Search for the cell housing the specified text and yield its [x, y] center coordinate. 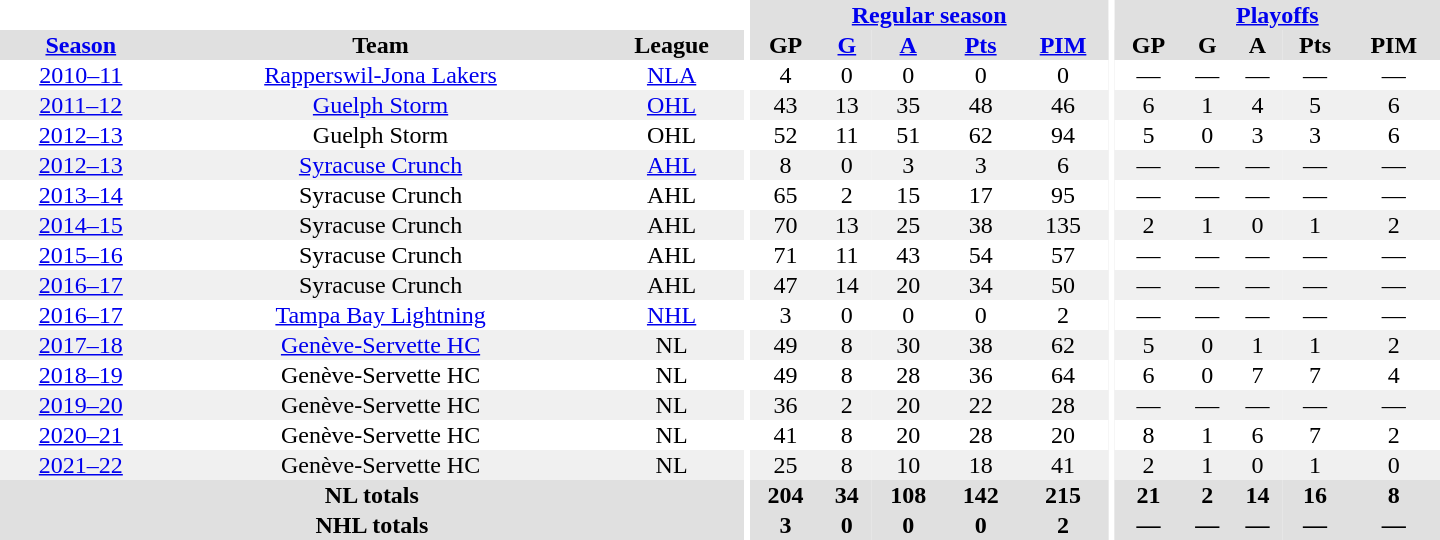
108 [908, 495]
10 [908, 465]
Season [81, 45]
2018–19 [81, 375]
54 [980, 255]
2013–14 [81, 195]
Team [381, 45]
Regular season [929, 15]
NHL totals [372, 525]
94 [1063, 135]
2017–18 [81, 345]
51 [908, 135]
70 [785, 225]
135 [1063, 225]
57 [1063, 255]
52 [785, 135]
League [671, 45]
204 [785, 495]
64 [1063, 375]
Rapperswil-Jona Lakers [381, 75]
46 [1063, 105]
71 [785, 255]
16 [1316, 495]
NLA [671, 75]
50 [1063, 285]
2014–15 [81, 225]
65 [785, 195]
48 [980, 105]
Tampa Bay Lightning [381, 315]
Playoffs [1278, 15]
30 [908, 345]
2015–16 [81, 255]
22 [980, 405]
NHL [671, 315]
2011–12 [81, 105]
2010–11 [81, 75]
2019–20 [81, 405]
142 [980, 495]
18 [980, 465]
47 [785, 285]
35 [908, 105]
17 [980, 195]
95 [1063, 195]
215 [1063, 495]
2020–21 [81, 435]
NL totals [372, 495]
15 [908, 195]
21 [1149, 495]
2021–22 [81, 465]
